Pinpoint the cell where the given text exists, returning its [x, y] midpoint coordinate. 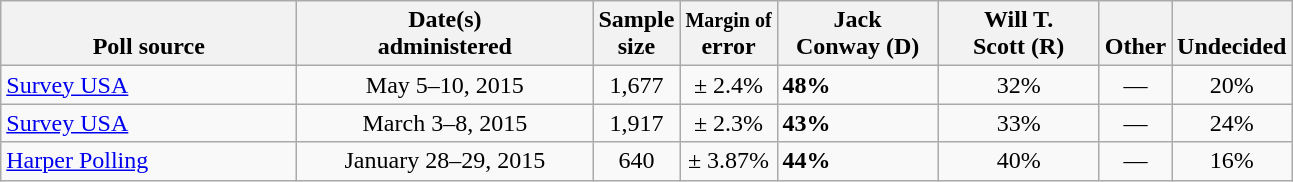
Other [1135, 34]
± 3.87% [728, 161]
20% [1232, 85]
1,917 [636, 123]
32% [1018, 85]
24% [1232, 123]
44% [858, 161]
Date(s)administered [445, 34]
JackConway (D) [858, 34]
Undecided [1232, 34]
43% [858, 123]
± 2.4% [728, 85]
640 [636, 161]
May 5–10, 2015 [445, 85]
16% [1232, 161]
Poll source [149, 34]
Will T.Scott (R) [1018, 34]
Harper Polling [149, 161]
33% [1018, 123]
1,677 [636, 85]
48% [858, 85]
40% [1018, 161]
Samplesize [636, 34]
Margin oferror [728, 34]
January 28–29, 2015 [445, 161]
March 3–8, 2015 [445, 123]
± 2.3% [728, 123]
